From the cell containing the given text, extract its center point as (x, y) coordinate. 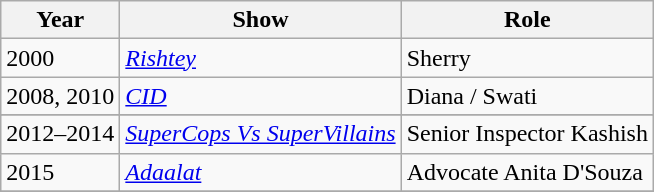
Senior Inspector Kashish (527, 134)
2008, 2010 (60, 96)
Rishtey (260, 58)
2015 (60, 172)
Year (60, 20)
Show (260, 20)
CID (260, 96)
SuperCops Vs SuperVillains (260, 134)
Adaalat (260, 172)
Advocate Anita D'Souza (527, 172)
Diana / Swati (527, 96)
Sherry (527, 58)
2000 (60, 58)
2012–2014 (60, 134)
Role (527, 20)
